Locate the cell with the specified text and output its (x, y) center coordinate. 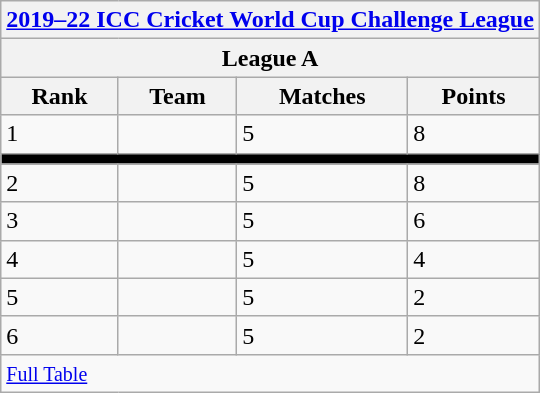
3 (60, 221)
Rank (60, 96)
1 (60, 134)
Team (177, 96)
Matches (322, 96)
2019–22 ICC Cricket World Cup Challenge League (270, 20)
Points (474, 96)
Full Table (270, 373)
League A (270, 58)
